Determine the (x, y) coordinate at the center of the cell enclosing the given text.  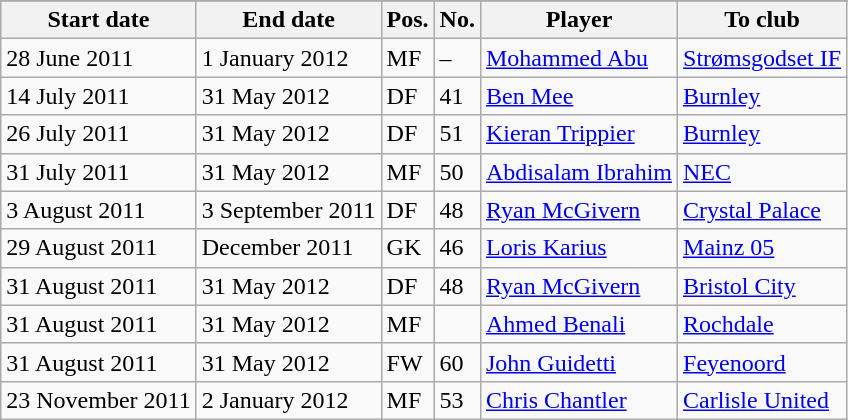
Strømsgodset IF (762, 58)
End date (288, 20)
To club (762, 20)
John Guidetti (578, 362)
GK (408, 248)
Ahmed Benali (578, 324)
29 August 2011 (98, 248)
Carlisle United (762, 400)
51 (457, 134)
31 July 2011 (98, 172)
Start date (98, 20)
53 (457, 400)
1 January 2012 (288, 58)
23 November 2011 (98, 400)
Mainz 05 (762, 248)
28 June 2011 (98, 58)
Chris Chantler (578, 400)
FW (408, 362)
Kieran Trippier (578, 134)
December 2011 (288, 248)
14 July 2011 (98, 96)
3 September 2011 (288, 210)
– (457, 58)
60 (457, 362)
Mohammed Abu (578, 58)
Pos. (408, 20)
26 July 2011 (98, 134)
Rochdale (762, 324)
Feyenoord (762, 362)
Abdisalam Ibrahim (578, 172)
41 (457, 96)
Bristol City (762, 286)
Crystal Palace (762, 210)
2 January 2012 (288, 400)
Player (578, 20)
50 (457, 172)
NEC (762, 172)
46 (457, 248)
No. (457, 20)
Loris Karius (578, 248)
Ben Mee (578, 96)
3 August 2011 (98, 210)
